Locate the cell with the specified text and output its [x, y] center coordinate. 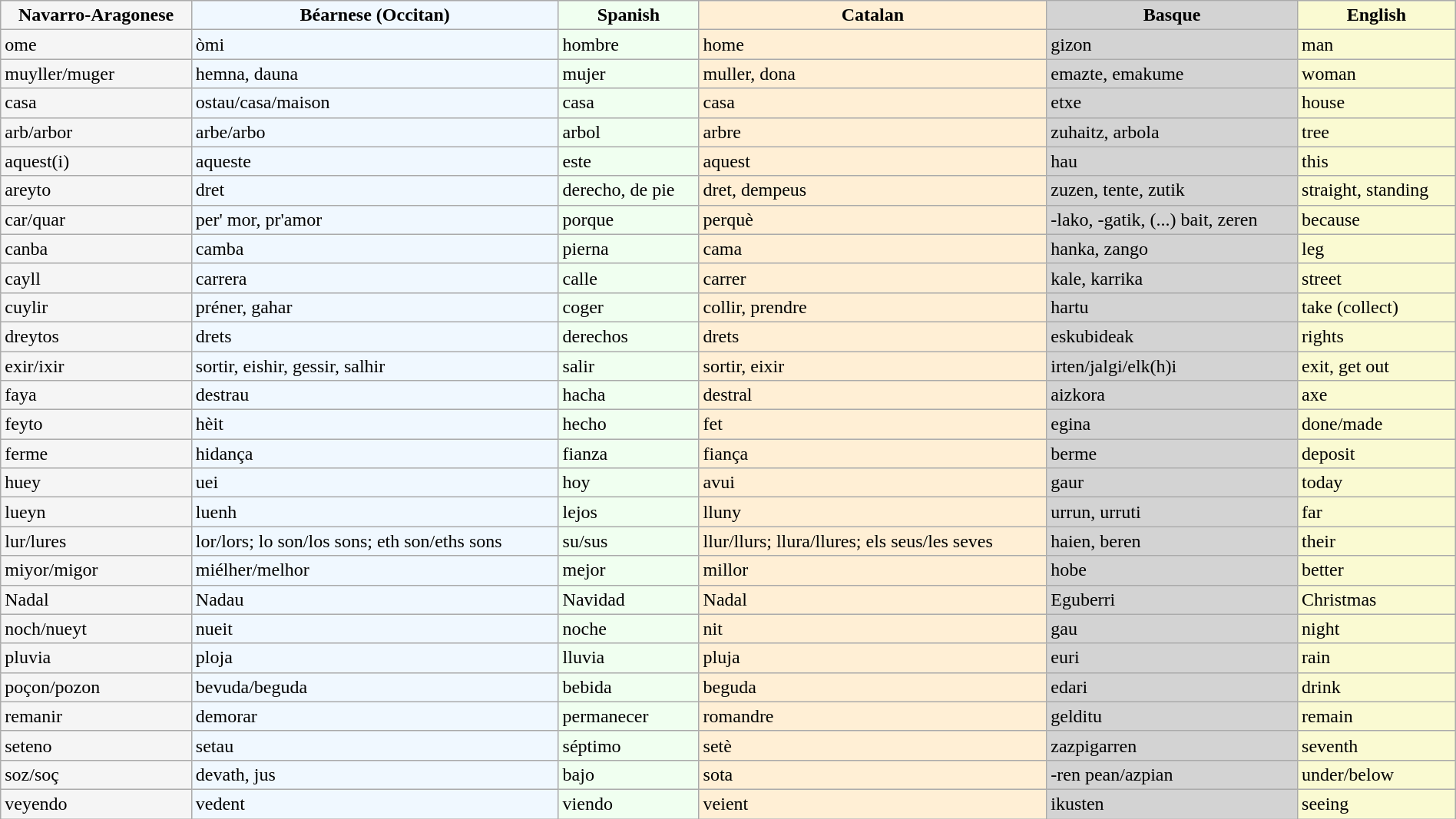
straight, standing [1377, 190]
edari [1172, 687]
ploja [375, 658]
home [872, 45]
setau [375, 745]
per' mor, pr'amor [375, 220]
car/quar [97, 220]
remanir [97, 716]
gizon [1172, 45]
hobe [1172, 570]
night [1377, 629]
kale, karrika [1172, 278]
perquè [872, 220]
este [628, 161]
arb/arbor [97, 132]
hecho [628, 424]
devath, jus [375, 774]
dreytos [97, 336]
zuzen, tente, zutik [1172, 190]
romandre [872, 716]
gaur [1172, 483]
Basque [1172, 15]
muyller/muger [97, 74]
-ren pean/azpian [1172, 774]
aquest(i) [97, 161]
urrun, urruti [1172, 512]
gelditu [1172, 716]
salir [628, 366]
bebida [628, 687]
porque [628, 220]
sortir, eixir [872, 366]
avui [872, 483]
Navidad [628, 599]
zuhaitz, arbola [1172, 132]
man [1377, 45]
su/sus [628, 541]
seeing [1377, 804]
miyor/migor [97, 570]
hoy [628, 483]
mejor [628, 570]
canba [97, 249]
hanka, zango [1172, 249]
cuylir [97, 307]
feyto [97, 424]
calle [628, 278]
rain [1377, 658]
muller, dona [872, 74]
sota [872, 774]
aquest [872, 161]
lor/lors; lo son/los sons; eth son/eths sons [375, 541]
llur/llurs; llura/llures; els seus/les seves [872, 541]
soz/soç [97, 774]
derechos [628, 336]
remain [1377, 716]
aizkora [1172, 395]
rights [1377, 336]
gau [1172, 629]
beguda [872, 687]
sortir, eishir, gessir, salhir [375, 366]
nueit [375, 629]
woman [1377, 74]
òmi [375, 45]
ostau/casa/maison [375, 103]
this [1377, 161]
hau [1172, 161]
seventh [1377, 745]
euri [1172, 658]
uei [375, 483]
areyto [97, 190]
their [1377, 541]
bajo [628, 774]
ome [97, 45]
luenh [375, 512]
hidança [375, 454]
destral [872, 395]
pluvia [97, 658]
done/made [1377, 424]
emazte, emakume [1172, 74]
far [1377, 512]
veyendo [97, 804]
faya [97, 395]
viendo [628, 804]
cama [872, 249]
pierna [628, 249]
Christmas [1377, 599]
camba [375, 249]
dret, dempeus [872, 190]
collir, prendre [872, 307]
préner, gahar [375, 307]
hacha [628, 395]
today [1377, 483]
arbe/arbo [375, 132]
axe [1377, 395]
lur/lures [97, 541]
fet [872, 424]
derecho, de pie [628, 190]
ferme [97, 454]
arbol [628, 132]
Catalan [872, 15]
coger [628, 307]
because [1377, 220]
Navarro-Aragonese [97, 15]
street [1377, 278]
noch/nueyt [97, 629]
hartu [1172, 307]
under/below [1377, 774]
irten/jalgi/elk(h)i [1172, 366]
lluny [872, 512]
Nadau [375, 599]
eskubideak [1172, 336]
egina [1172, 424]
bevuda/beguda [375, 687]
poçon/pozon [97, 687]
Eguberri [1172, 599]
veient [872, 804]
lueyn [97, 512]
berme [1172, 454]
nit [872, 629]
permanecer [628, 716]
etxe [1172, 103]
take (collect) [1377, 307]
séptimo [628, 745]
seteno [97, 745]
miélher/melhor [375, 570]
noche [628, 629]
mujer [628, 74]
-lako, -gatik, (...) bait, zeren [1172, 220]
exir/ixir [97, 366]
huey [97, 483]
millor [872, 570]
cayll [97, 278]
hombre [628, 45]
leg [1377, 249]
setè [872, 745]
ikusten [1172, 804]
dret [375, 190]
hèit [375, 424]
deposit [1377, 454]
pluja [872, 658]
fiança [872, 454]
Spanish [628, 15]
Béarnese (Occitan) [375, 15]
house [1377, 103]
arbre [872, 132]
better [1377, 570]
lejos [628, 512]
carrer [872, 278]
hemna, dauna [375, 74]
carrera [375, 278]
lluvia [628, 658]
vedent [375, 804]
destrau [375, 395]
drink [1377, 687]
aqueste [375, 161]
demorar [375, 716]
zazpigarren [1172, 745]
exit, get out [1377, 366]
tree [1377, 132]
English [1377, 15]
haien, beren [1172, 541]
fianza [628, 454]
